Return (x, y) of the center of cell containing provided text 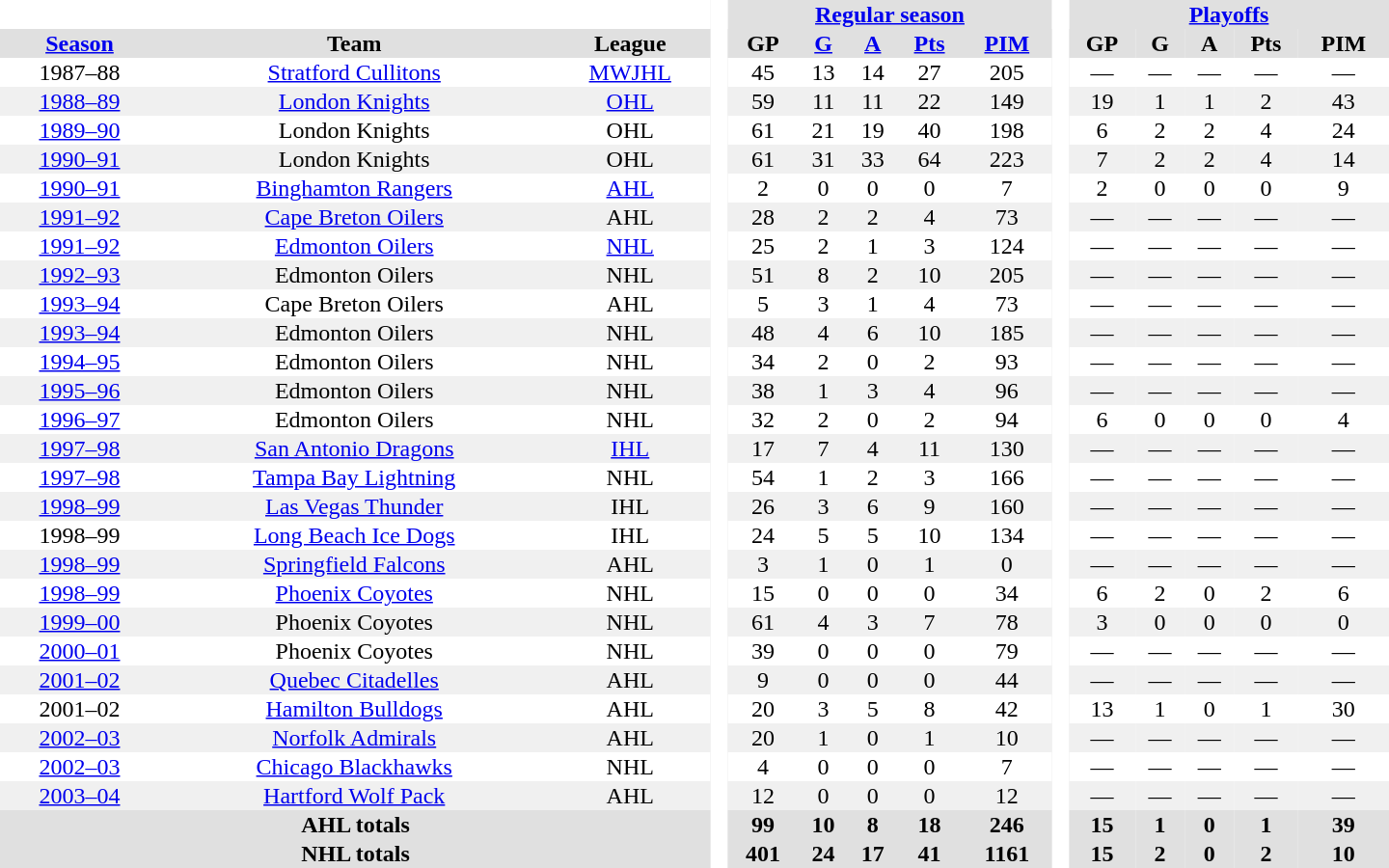
22 (929, 101)
223 (1007, 159)
79 (1007, 651)
Team (354, 43)
2000–01 (79, 651)
44 (1007, 680)
Quebec Citadelles (354, 680)
198 (1007, 130)
134 (1007, 535)
1999–00 (79, 622)
1161 (1007, 854)
Playoffs (1229, 14)
1992–93 (79, 275)
1995–96 (79, 391)
Hartford Wolf Pack (354, 796)
40 (929, 130)
33 (872, 159)
149 (1007, 101)
401 (763, 854)
48 (763, 333)
64 (929, 159)
2003–04 (79, 796)
94 (1007, 420)
Las Vegas Thunder (354, 506)
Season (79, 43)
78 (1007, 622)
Long Beach Ice Dogs (354, 535)
Binghamton Rangers (354, 188)
AHL totals (355, 825)
27 (929, 72)
Springfield Falcons (354, 564)
Chicago Blackhawks (354, 767)
San Antonio Dragons (354, 448)
28 (763, 217)
30 (1344, 709)
99 (763, 825)
41 (929, 854)
160 (1007, 506)
246 (1007, 825)
96 (1007, 391)
NHL totals (355, 854)
45 (763, 72)
Tampa Bay Lightning (354, 477)
1987–88 (79, 72)
54 (763, 477)
1989–90 (79, 130)
43 (1344, 101)
League (630, 43)
Norfolk Admirals (354, 738)
Stratford Cullitons (354, 72)
124 (1007, 246)
185 (1007, 333)
25 (763, 246)
51 (763, 275)
31 (824, 159)
42 (1007, 709)
38 (763, 391)
Hamilton Bulldogs (354, 709)
32 (763, 420)
1996–97 (79, 420)
1988–89 (79, 101)
26 (763, 506)
93 (1007, 362)
130 (1007, 448)
21 (824, 130)
1994–95 (79, 362)
Regular season (889, 14)
MWJHL (630, 72)
166 (1007, 477)
18 (929, 825)
59 (763, 101)
